Provide the (x, y) coordinate of the cell's center where the given text is located.  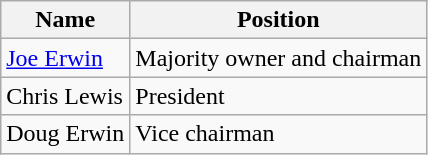
Majority owner and chairman (278, 58)
Name (66, 20)
Doug Erwin (66, 134)
Vice chairman (278, 134)
Position (278, 20)
Joe Erwin (66, 58)
Chris Lewis (66, 96)
President (278, 96)
